Capture the cell that displays the provided text and extract its [X, Y] central coordinate. 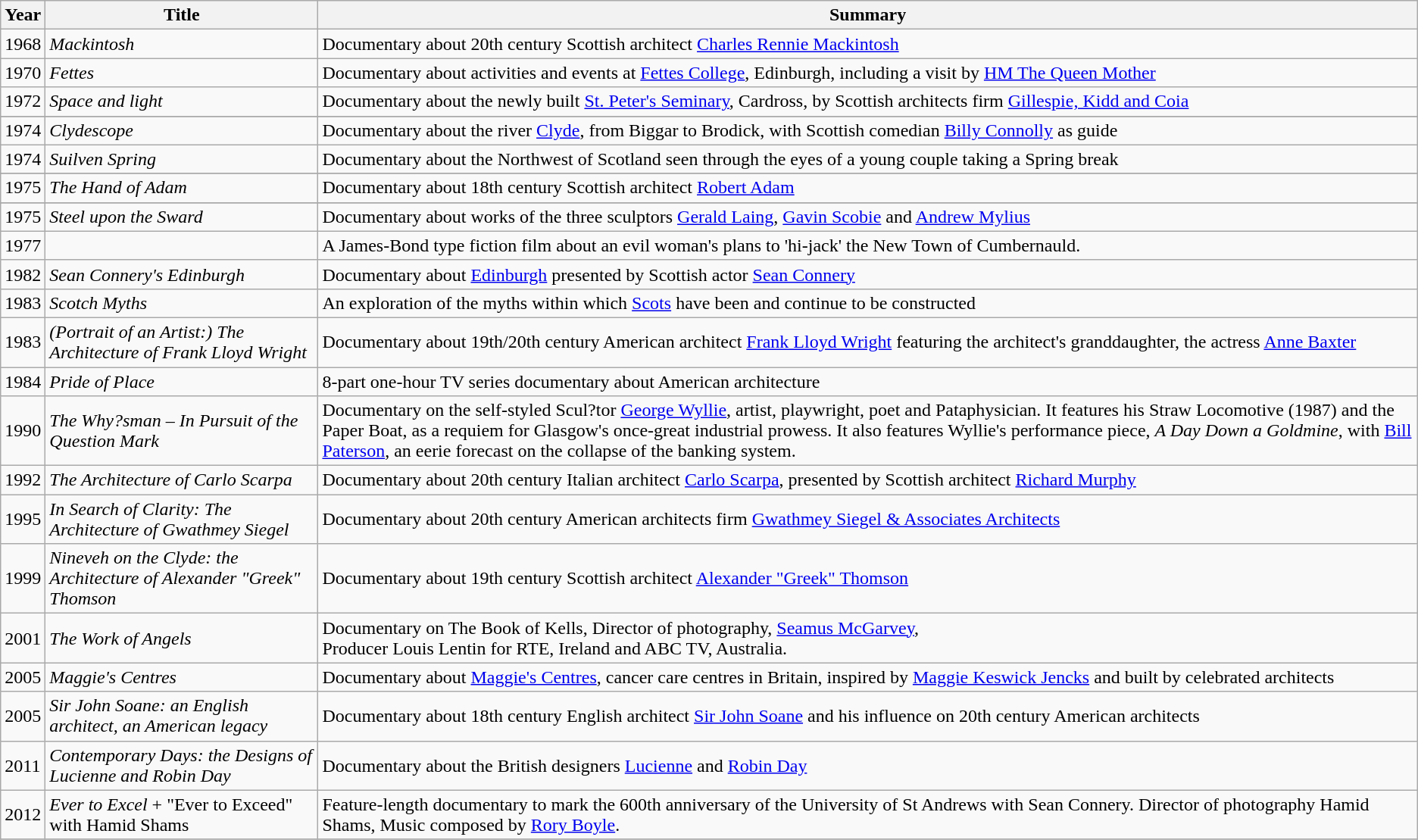
Sir John Soane: an English architect, an American legacy [182, 717]
1992 [23, 480]
An exploration of the myths within which Scots have been and continue to be constructed [868, 303]
Title [182, 15]
8-part one-hour TV series documentary about American architecture [868, 381]
Space and light [182, 101]
Documentary about 18th century Scottish architect Robert Adam [868, 188]
Documentary about the Northwest of Scotland seen through the eyes of a young couple taking a Spring break [868, 159]
The Hand of Adam [182, 188]
Documentary about works of the three sculptors Gerald Laing, Gavin Scobie and Andrew Mylius [868, 217]
Documentary about the newly built St. Peter's Seminary, Cardross, by Scottish architects firm Gillespie, Kidd and Coia [868, 101]
1982 [23, 274]
Documentary about Maggie's Centres, cancer care centres in Britain, inspired by Maggie Keswick Jencks and built by celebrated architects [868, 677]
Pride of Place [182, 381]
Suilven Spring [182, 159]
Steel upon the Sward [182, 217]
Documentary about the British designers Lucienne and Robin Day [868, 765]
The Architecture of Carlo Scarpa [182, 480]
Documentary on The Book of Kells, Director of photography, Seamus McGarvey,Producer Louis Lentin for RTE, Ireland and ABC TV, Australia. [868, 638]
(Portrait of an Artist:) The Architecture of Frank Lloyd Wright [182, 342]
Summary [868, 15]
1970 [23, 73]
2012 [23, 815]
Documentary about 20th century American architects firm Gwathmey Siegel & Associates Architects [868, 520]
1977 [23, 245]
Contemporary Days: the Designs of Lucienne and Robin Day [182, 765]
1990 [23, 431]
The Work of Angels [182, 638]
1972 [23, 101]
Sean Connery's Edinburgh [182, 274]
1968 [23, 44]
Maggie's Centres [182, 677]
Documentary about activities and events at Fettes College, Edinburgh, including a visit by HM The Queen Mother [868, 73]
Documentary about 20th century Scottish architect Charles Rennie Mackintosh [868, 44]
Nineveh on the Clyde: the Architecture of Alexander "Greek" Thomson [182, 579]
Documentary about 19th/20th century American architect Frank Lloyd Wright featuring the architect's granddaughter, the actress Anne Baxter [868, 342]
2001 [23, 638]
Year [23, 15]
1995 [23, 520]
1999 [23, 579]
In Search of Clarity: The Architecture of Gwathmey Siegel [182, 520]
Clydescope [182, 130]
Documentary about 19th century Scottish architect Alexander "Greek" Thomson [868, 579]
Documentary about 18th century English architect Sir John Soane and his influence on 20th century American architects [868, 717]
2011 [23, 765]
Mackintosh [182, 44]
A James-Bond type fiction film about an evil woman's plans to 'hi-jack' the New Town of Cumbernauld. [868, 245]
The Why?sman – In Pursuit of the Question Mark [182, 431]
Fettes [182, 73]
Ever to Excel + "Ever to Exceed" with Hamid Shams [182, 815]
1984 [23, 381]
Documentary about the river Clyde, from Biggar to Brodick, with Scottish comedian Billy Connolly as guide [868, 130]
Documentary about Edinburgh presented by Scottish actor Sean Connery [868, 274]
Documentary about 20th century Italian architect Carlo Scarpa, presented by Scottish architect Richard Murphy [868, 480]
Scotch Myths [182, 303]
